From the cell containing the given text, extract its center point as [x, y] coordinate. 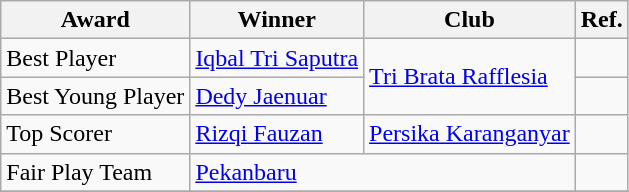
Fair Play Team [96, 172]
Best Player [96, 58]
Pekanbaru [382, 172]
Dedy Jaenuar [277, 96]
Rizqi Fauzan [277, 134]
Best Young Player [96, 96]
Tri Brata Rafflesia [470, 77]
Persika Karanganyar [470, 134]
Top Scorer [96, 134]
Ref. [602, 20]
Award [96, 20]
Club [470, 20]
Iqbal Tri Saputra [277, 58]
Winner [277, 20]
